Find where the given text appears and provide that cell's center as (x, y) coordinate. 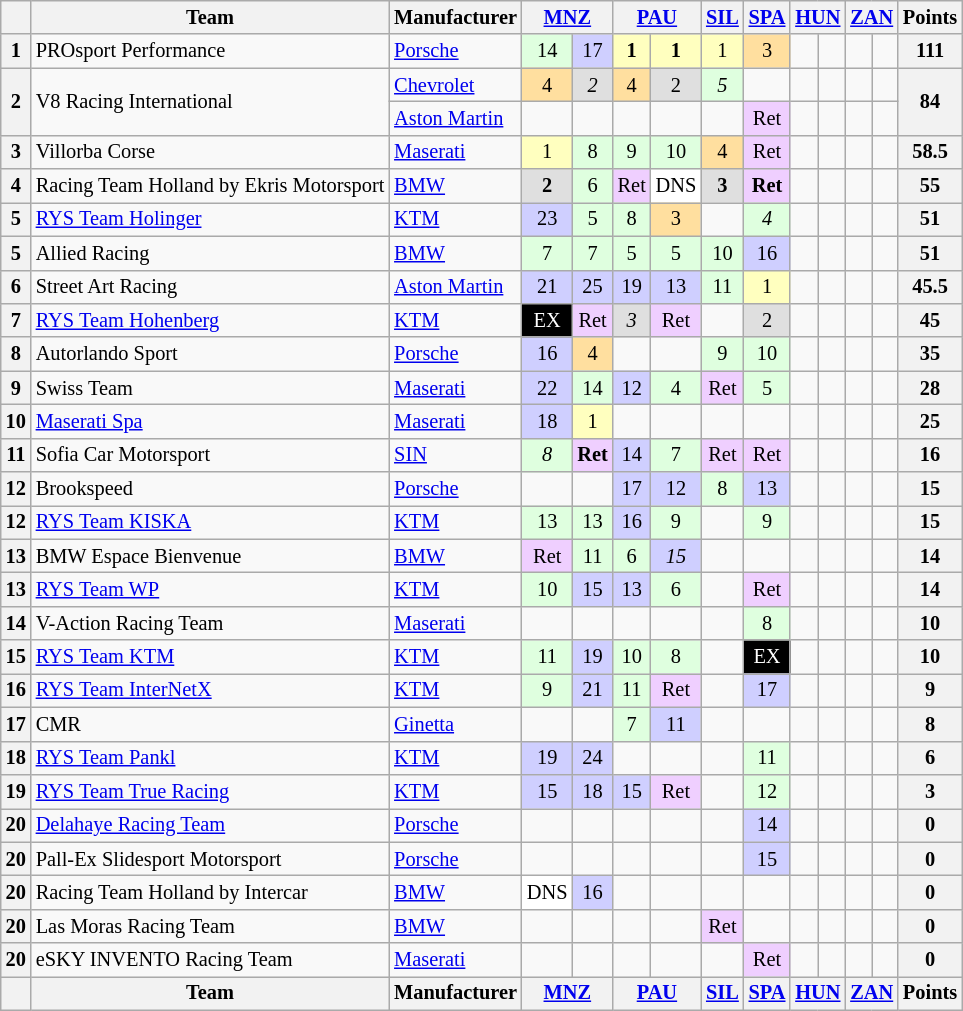
Swiss Team (210, 388)
24 (592, 758)
28 (930, 388)
45.5 (930, 287)
BMW Espace Bienvenue (210, 556)
55 (930, 186)
V-Action Racing Team (210, 623)
Las Moras Racing Team (210, 926)
Maserati Spa (210, 421)
58.5 (930, 152)
Ginetta (456, 724)
eSKY INVENTO Racing Team (210, 960)
45 (930, 320)
CMR (210, 724)
Street Art Racing (210, 287)
RYS Team Pankl (210, 758)
Allied Racing (210, 253)
Racing Team Holland by Intercar (210, 892)
84 (930, 102)
RYS Team Hohenberg (210, 320)
SIN (456, 455)
23 (547, 219)
RYS Team KISKA (210, 522)
Racing Team Holland by Ekris Motorsport (210, 186)
RYS Team InterNetX (210, 690)
22 (547, 388)
Brookspeed (210, 489)
Pall-Ex Slidesport Motorsport (210, 859)
RYS Team Holinger (210, 219)
V8 Racing International (210, 102)
PROsport Performance (210, 51)
RYS Team WP (210, 589)
Villorba Corse (210, 152)
111 (930, 51)
RYS Team KTM (210, 657)
Delahaye Racing Team (210, 825)
Autorlando Sport (210, 354)
Chevrolet (456, 85)
RYS Team True Racing (210, 791)
35 (930, 354)
Sofia Car Motorsport (210, 455)
